Capture the cell that displays the provided text and extract its (x, y) central coordinate. 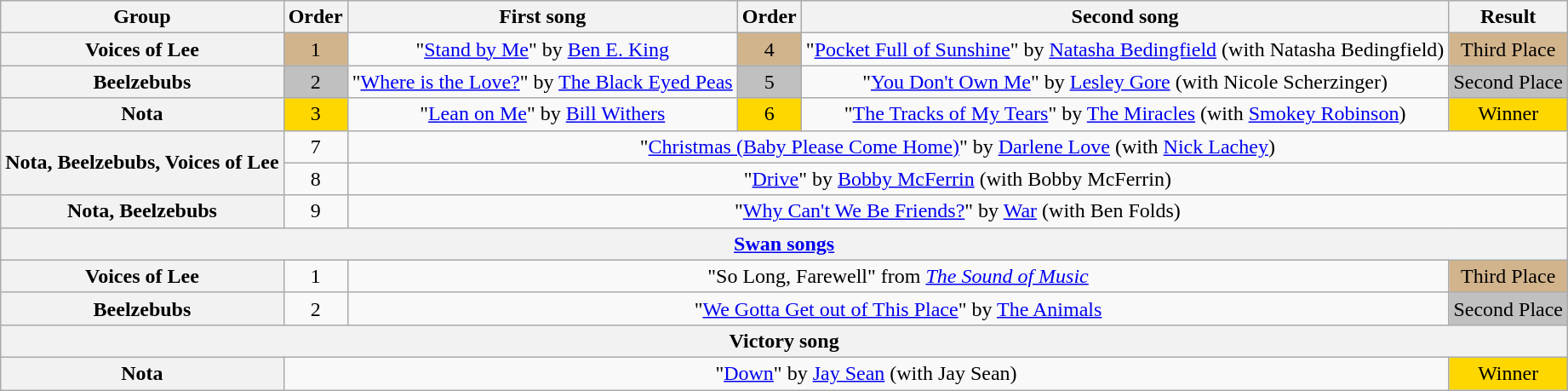
7 (315, 147)
Group (142, 17)
Nota, Beelzebubs (142, 211)
"You Don't Own Me" by Lesley Gore (with Nicole Scherzinger) (1125, 82)
Nota, Beelzebubs, Voices of Lee (142, 163)
Second song (1125, 17)
3 (315, 114)
"Drive" by Bobby McFerrin (with Bobby McFerrin) (957, 179)
"Why Can't We Be Friends?" by War (with Ben Folds) (957, 211)
"We Gotta Get out of This Place" by The Animals (898, 308)
Result (1508, 17)
"Christmas (Baby Please Come Home)" by Darlene Love (with Nick Lachey) (957, 147)
"So Long, Farewell" from The Sound of Music (898, 276)
Swan songs (785, 244)
"Stand by Me" by Ben E. King (542, 49)
6 (770, 114)
"Down" by Jay Sean (with Jay Sean) (867, 373)
Victory song (785, 341)
"Where is the Love?" by The Black Eyed Peas (542, 82)
"Lean on Me" by Bill Withers (542, 114)
First song (542, 17)
9 (315, 211)
8 (315, 179)
4 (770, 49)
"The Tracks of My Tears" by The Miracles (with Smokey Robinson) (1125, 114)
5 (770, 82)
"Pocket Full of Sunshine" by Natasha Bedingfield (with Natasha Bedingfield) (1125, 49)
